Find where the given text appears and provide that cell's center as [X, Y] coordinate. 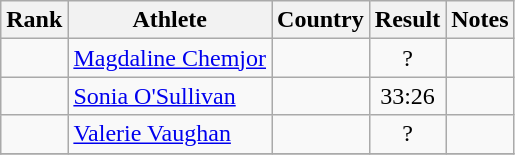
Sonia O'Sullivan [170, 96]
Notes [480, 20]
Magdaline Chemjor [170, 58]
33:26 [407, 96]
Country [321, 20]
Result [407, 20]
Athlete [170, 20]
Rank [34, 20]
Valerie Vaughan [170, 134]
